Extract the (X, Y) coordinate from the center of the cell holding the provided text.  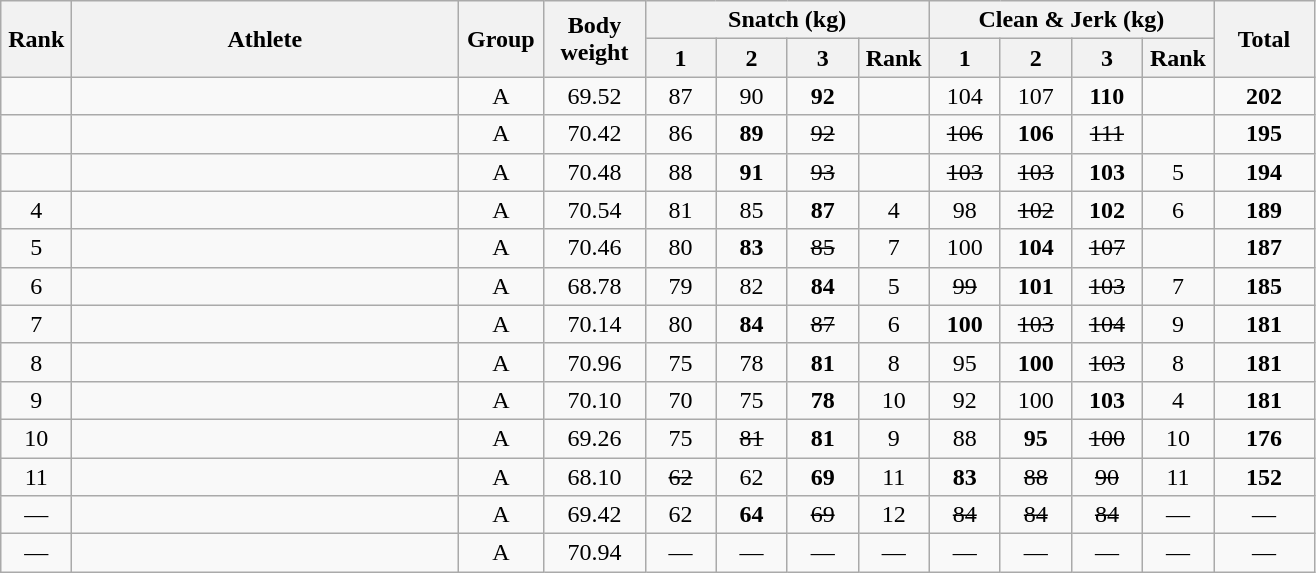
70.54 (594, 210)
91 (752, 172)
82 (752, 286)
12 (894, 515)
69.52 (594, 96)
98 (964, 210)
70.14 (594, 324)
202 (1264, 96)
194 (1264, 172)
69.26 (594, 438)
Group (501, 39)
70.46 (594, 248)
99 (964, 286)
189 (1264, 210)
68.10 (594, 477)
70.48 (594, 172)
69.42 (594, 515)
70.10 (594, 400)
110 (1106, 96)
64 (752, 515)
70.96 (594, 362)
111 (1106, 134)
101 (1036, 286)
187 (1264, 248)
70.42 (594, 134)
86 (680, 134)
176 (1264, 438)
70 (680, 400)
Body weight (594, 39)
185 (1264, 286)
152 (1264, 477)
Snatch (kg) (787, 20)
Total (1264, 39)
79 (680, 286)
89 (752, 134)
93 (822, 172)
Athlete (265, 39)
Clean & Jerk (kg) (1071, 20)
68.78 (594, 286)
70.94 (594, 553)
195 (1264, 134)
